Extract the [x, y] coordinate from the center of the cell holding the provided text.  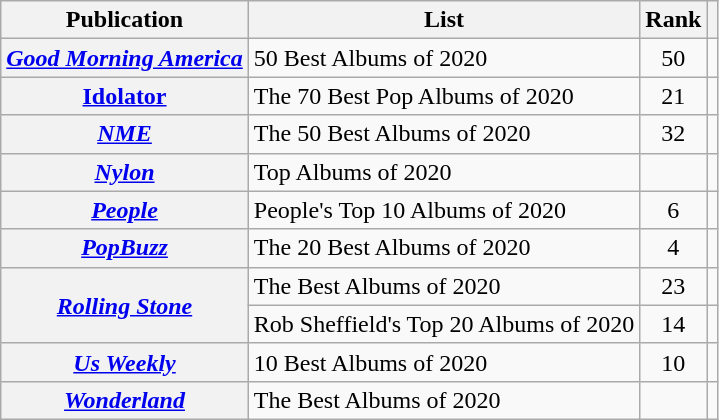
4 [674, 248]
6 [674, 210]
People [125, 210]
Idolator [125, 96]
Nylon [125, 172]
Top Albums of 2020 [444, 172]
21 [674, 96]
Publication [125, 20]
NME [125, 134]
The 70 Best Pop Albums of 2020 [444, 96]
People's Top 10 Albums of 2020 [444, 210]
The 20 Best Albums of 2020 [444, 248]
10 Best Albums of 2020 [444, 362]
List [444, 20]
50 Best Albums of 2020 [444, 58]
Wonderland [125, 400]
32 [674, 134]
Rolling Stone [125, 305]
Rank [674, 20]
The 50 Best Albums of 2020 [444, 134]
10 [674, 362]
Good Morning America [125, 58]
PopBuzz [125, 248]
23 [674, 286]
14 [674, 324]
50 [674, 58]
Us Weekly [125, 362]
Rob Sheffield's Top 20 Albums of 2020 [444, 324]
